From the cell containing the given text, extract its center point as [x, y] coordinate. 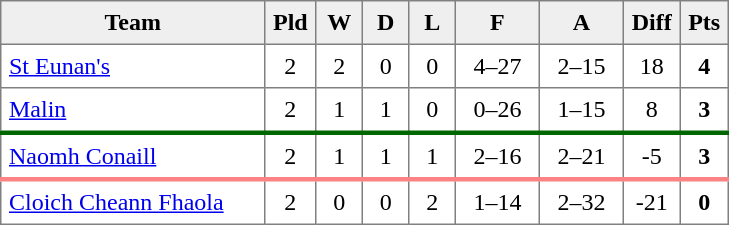
F [497, 23]
2–21 [581, 156]
1–15 [581, 110]
-21 [651, 202]
18 [651, 66]
Naomh Conaill [133, 156]
St Eunan's [133, 66]
Pts [704, 23]
W [339, 23]
A [581, 23]
2–15 [581, 66]
-5 [651, 156]
D [385, 23]
Malin [133, 110]
Cloich Cheann Fhaola [133, 202]
0–26 [497, 110]
2–32 [581, 202]
4 [704, 66]
L [432, 23]
2–16 [497, 156]
8 [651, 110]
Pld [290, 23]
Diff [651, 23]
4–27 [497, 66]
Team [133, 23]
1–14 [497, 202]
